Identify which cell holds the provided text, then report its [x, y] central coordinate. 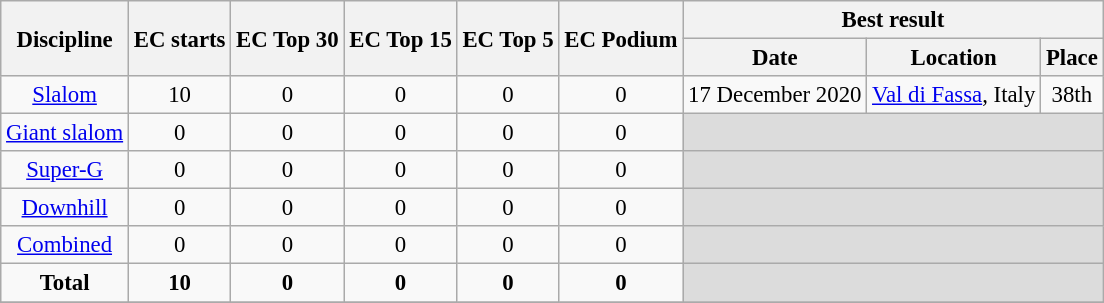
EC Podium [621, 38]
Val di Fassa, Italy [954, 95]
Super-G [65, 170]
EC Top 5 [508, 38]
Giant slalom [65, 133]
Best result [893, 20]
38th [1072, 95]
Slalom [65, 95]
Combined [65, 245]
Downhill [65, 208]
EC Top 15 [400, 38]
17 December 2020 [775, 95]
Location [954, 58]
Place [1072, 58]
EC starts [179, 38]
EC Top 30 [288, 38]
Total [65, 283]
Date [775, 58]
Discipline [65, 38]
